Extract the (X, Y) coordinate from the center of the cell holding the provided text.  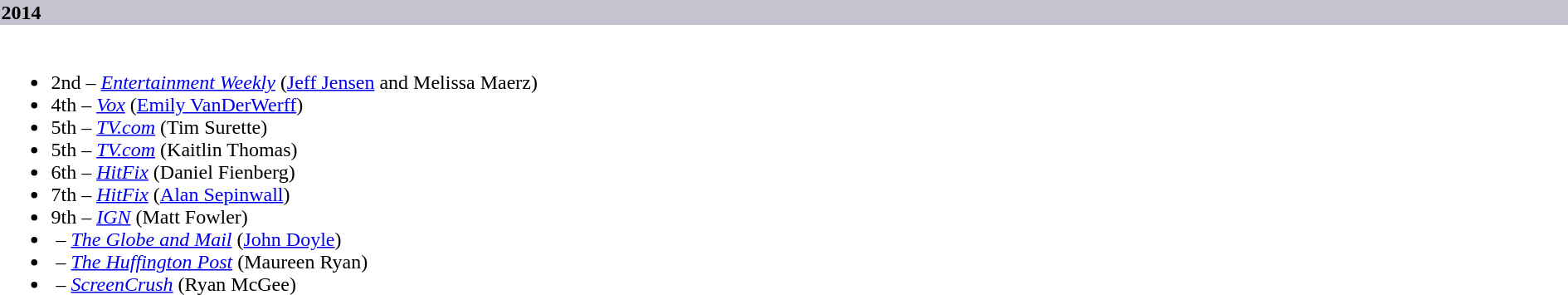
2014 (784, 12)
